Return the [x, y] coordinate for the center point of the cell that contains the specified text.  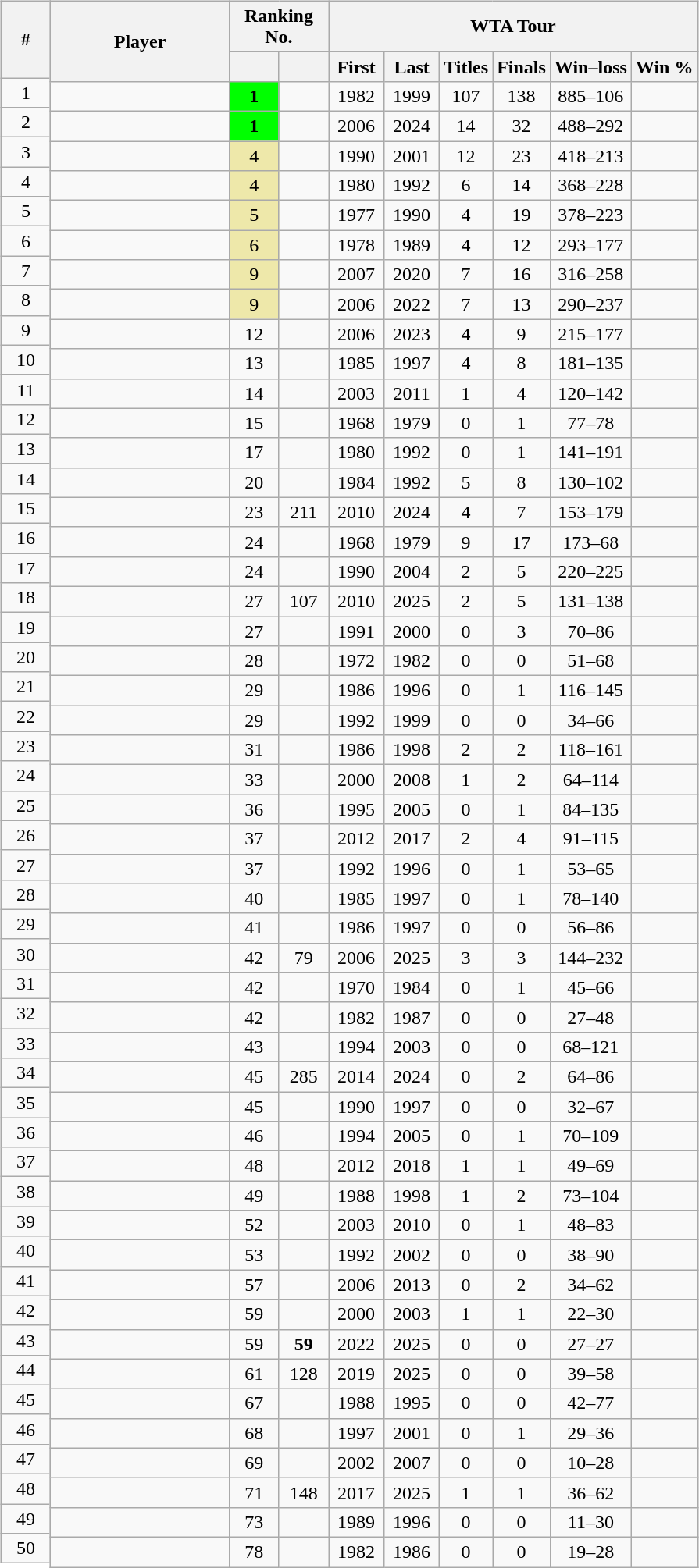
64–86 [590, 1076]
47 [26, 1460]
38–90 [590, 1255]
79 [304, 958]
138 [522, 96]
285 [304, 1076]
11–30 [590, 1522]
42–77 [590, 1403]
11 [26, 389]
148 [304, 1492]
52 [254, 1225]
1978 [356, 245]
77–78 [590, 423]
316–258 [590, 275]
130–102 [590, 482]
141–191 [590, 453]
Player [141, 41]
49–69 [590, 1166]
78–140 [590, 898]
1977 [356, 215]
144–232 [590, 958]
78 [254, 1552]
488–292 [590, 126]
73 [254, 1522]
116–145 [590, 691]
27–27 [590, 1344]
2019 [356, 1374]
29–36 [590, 1433]
220–225 [590, 571]
2013 [412, 1285]
53–65 [590, 869]
34–62 [590, 1285]
35 [26, 1103]
71 [254, 1492]
Titles [466, 66]
32–67 [590, 1106]
68 [254, 1433]
WTA Tour [512, 27]
34 [26, 1073]
73–104 [590, 1196]
70–86 [590, 631]
1972 [356, 661]
10–28 [590, 1463]
57 [254, 1285]
30 [26, 954]
27–48 [590, 1017]
885–106 [590, 96]
51–68 [590, 661]
173–68 [590, 542]
91–115 [590, 839]
215–177 [590, 334]
25 [26, 805]
128 [304, 1374]
2011 [412, 393]
38 [26, 1192]
50 [26, 1548]
2018 [412, 1166]
368–228 [590, 186]
131–138 [590, 601]
2008 [412, 780]
22 [26, 716]
10 [26, 360]
# [26, 39]
84–135 [590, 809]
290–237 [590, 304]
67 [254, 1403]
181–135 [590, 364]
Last [412, 66]
118–161 [590, 750]
418–213 [590, 155]
2014 [356, 1076]
First [356, 66]
44 [26, 1370]
Win % [664, 66]
19–28 [590, 1552]
1987 [412, 1017]
48–83 [590, 1225]
2023 [412, 334]
1970 [356, 987]
68–121 [590, 1047]
Win–loss [590, 66]
Finals [522, 66]
2020 [412, 275]
70–109 [590, 1136]
64–114 [590, 780]
293–177 [590, 245]
39–58 [590, 1374]
39 [26, 1221]
22–30 [590, 1314]
56–86 [590, 928]
1991 [356, 631]
34–66 [590, 720]
211 [304, 512]
2004 [412, 571]
120–142 [590, 393]
Ranking No. [278, 27]
45–66 [590, 987]
36–62 [590, 1492]
26 [26, 835]
153–179 [590, 512]
61 [254, 1374]
69 [254, 1463]
21 [26, 687]
18 [26, 598]
378–223 [590, 215]
53 [254, 1255]
